From the cell containing the given text, extract its center point as [x, y] coordinate. 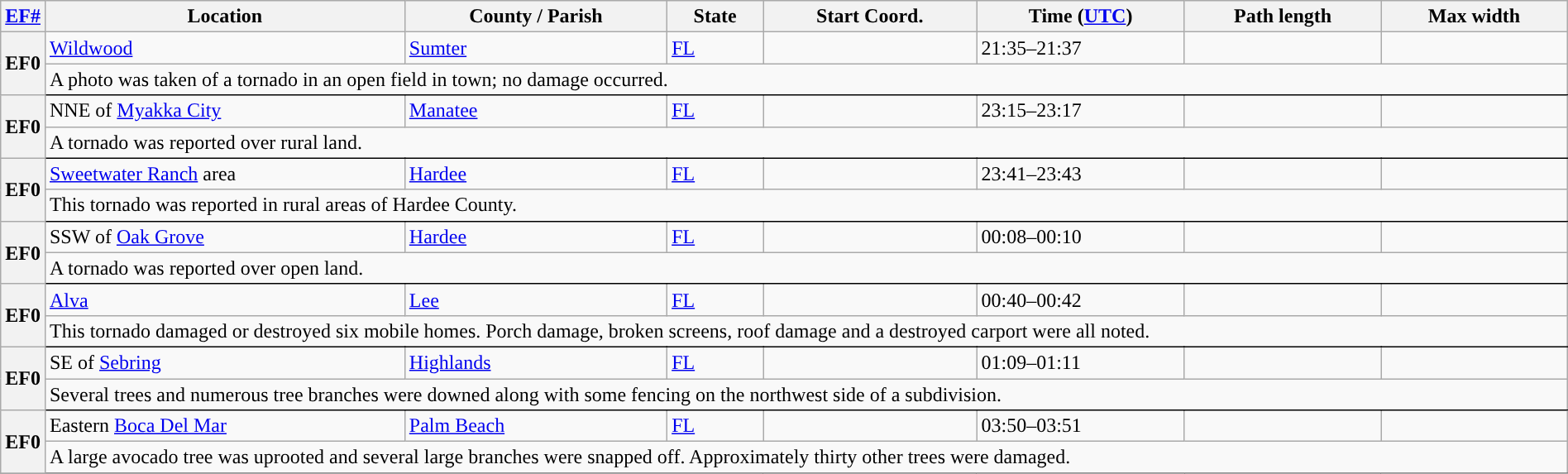
A photo was taken of a tornado in an open field in town; no damage occurred. [806, 79]
Wildwood [225, 48]
21:35–21:37 [1080, 48]
NNE of Myakka City [225, 111]
03:50–03:51 [1080, 426]
00:08–00:10 [1080, 237]
EF# [23, 17]
Sweetwater Ranch area [225, 174]
23:15–23:17 [1080, 111]
This tornado was reported in rural areas of Hardee County. [806, 205]
23:41–23:43 [1080, 174]
Max width [1474, 17]
Start Coord. [870, 17]
SE of Sebring [225, 362]
Highlands [536, 362]
01:09–01:11 [1080, 362]
A tornado was reported over rural land. [806, 142]
County / Parish [536, 17]
Time (UTC) [1080, 17]
Location [225, 17]
SSW of Oak Grove [225, 237]
A large avocado tree was uprooted and several large branches were snapped off. Approximately thirty other trees were damaged. [806, 457]
00:40–00:42 [1080, 299]
Several trees and numerous tree branches were downed along with some fencing on the northwest side of a subdivision. [806, 395]
Lee [536, 299]
Manatee [536, 111]
Sumter [536, 48]
A tornado was reported over open land. [806, 268]
Palm Beach [536, 426]
State [715, 17]
Alva [225, 299]
This tornado damaged or destroyed six mobile homes. Porch damage, broken screens, roof damage and a destroyed carport were all noted. [806, 331]
Eastern Boca Del Mar [225, 426]
Path length [1282, 17]
